Determine the [X, Y] coordinate at the center of the cell enclosing the given text.  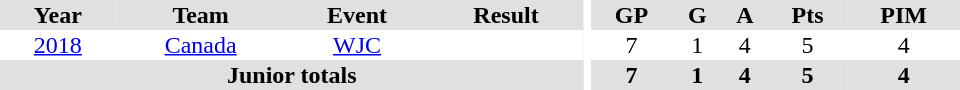
Result [506, 15]
Canada [201, 45]
Pts [808, 15]
GP [631, 15]
Event [358, 15]
WJC [358, 45]
Junior totals [292, 75]
Year [58, 15]
Team [201, 15]
2018 [58, 45]
A [745, 15]
G [698, 15]
PIM [904, 15]
